Find where the given text appears and provide that cell's center as [X, Y] coordinate. 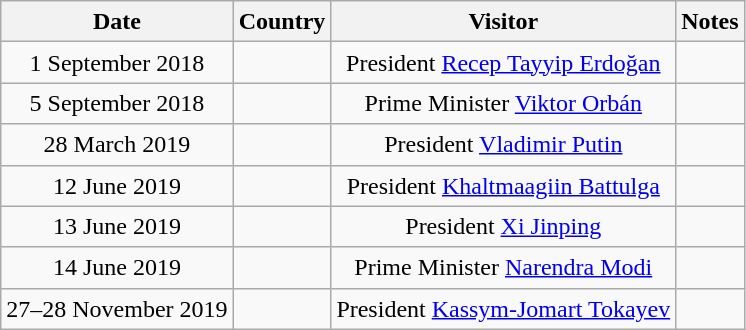
Notes [710, 22]
President Xi Jinping [504, 226]
President Recep Tayyip Erdoğan [504, 62]
Visitor [504, 22]
President Khaltmaagiin Battulga [504, 186]
27–28 November 2019 [117, 308]
12 June 2019 [117, 186]
1 September 2018 [117, 62]
13 June 2019 [117, 226]
Prime Minister Viktor Orbán [504, 104]
President Kassym-Jomart Tokayev [504, 308]
President Vladimir Putin [504, 144]
14 June 2019 [117, 268]
5 September 2018 [117, 104]
Country [282, 22]
Prime Minister Narendra Modi [504, 268]
28 March 2019 [117, 144]
Date [117, 22]
